Return the (X, Y) coordinate for the center point of the cell that contains the specified text.  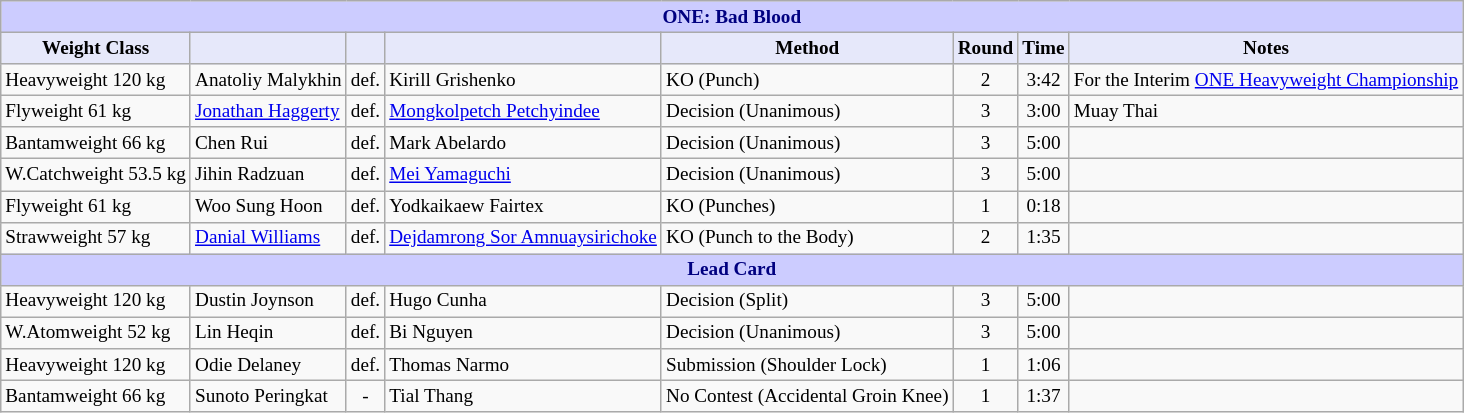
KO (Punch) (807, 80)
Weight Class (96, 48)
Tial Thang (524, 396)
Jonathan Haggerty (268, 111)
Dustin Joynson (268, 301)
1:37 (1044, 396)
Mei Yamaguchi (524, 175)
Anatoliy Malykhin (268, 80)
3:42 (1044, 80)
1:35 (1044, 238)
Jihin Radzuan (268, 175)
Chen Rui (268, 143)
W.Catchweight 53.5 kg (96, 175)
Decision (Split) (807, 301)
Time (1044, 48)
Hugo Cunha (524, 301)
KO (Punches) (807, 206)
Mark Abelardo (524, 143)
Muay Thai (1266, 111)
Dejdamrong Sor Amnuaysirichoke (524, 238)
Danial Williams (268, 238)
Kirill Grishenko (524, 80)
Notes (1266, 48)
1:06 (1044, 365)
Round (986, 48)
No Contest (Accidental Groin Knee) (807, 396)
Lin Heqin (268, 333)
W.Atomweight 52 kg (96, 333)
- (365, 396)
Strawweight 57 kg (96, 238)
Submission (Shoulder Lock) (807, 365)
3:00 (1044, 111)
Mongkolpetch Petchyindee (524, 111)
Odie Delaney (268, 365)
For the Interim ONE Heavyweight Championship (1266, 80)
Bi Nguyen (524, 333)
Sunoto Peringkat (268, 396)
Yodkaikaew Fairtex (524, 206)
Lead Card (732, 270)
Thomas Narmo (524, 365)
KO (Punch to the Body) (807, 238)
Method (807, 48)
ONE: Bad Blood (732, 17)
0:18 (1044, 206)
Woo Sung Hoon (268, 206)
